Extract the [X, Y] coordinate from the center of the cell holding the provided text.  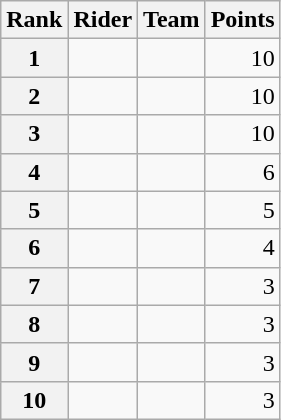
1 [34, 58]
Rank [34, 20]
Points [242, 20]
2 [34, 96]
Team [172, 20]
Rider [103, 20]
9 [34, 362]
8 [34, 324]
7 [34, 286]
